Find where the given text appears and provide that cell's center as (x, y) coordinate. 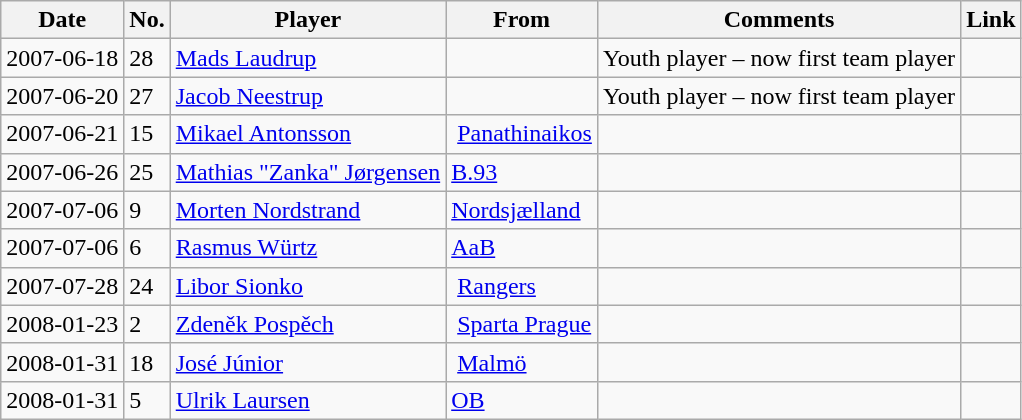
2007-06-18 (62, 58)
28 (147, 58)
6 (147, 248)
9 (147, 210)
2007-06-26 (62, 172)
AaB (522, 248)
2 (147, 324)
Link (991, 20)
2007-06-21 (62, 134)
Jacob Neestrup (308, 96)
2007-07-28 (62, 286)
Rasmus Würtz (308, 248)
Zdeněk Pospěch (308, 324)
No. (147, 20)
From (522, 20)
25 (147, 172)
18 (147, 362)
Mathias "Zanka" Jørgensen (308, 172)
5 (147, 400)
Date (62, 20)
Mikael Antonsson (308, 134)
Nordsjælland (522, 210)
B.93 (522, 172)
Player (308, 20)
José Júnior (308, 362)
Morten Nordstrand (308, 210)
Panathinaikos (522, 134)
OB (522, 400)
24 (147, 286)
Mads Laudrup (308, 58)
2008-01-23 (62, 324)
Malmö (522, 362)
Libor Sionko (308, 286)
2007-06-20 (62, 96)
Ulrik Laursen (308, 400)
Rangers (522, 286)
Comments (778, 20)
Sparta Prague (522, 324)
15 (147, 134)
27 (147, 96)
